Search for the cell housing the specified text and yield its [X, Y] center coordinate. 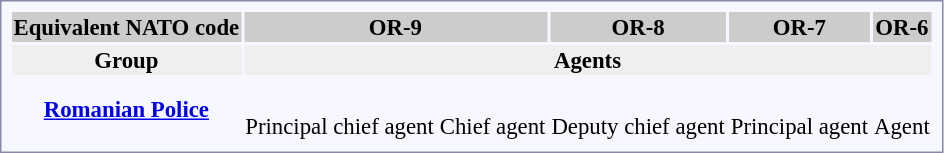
Principal agent [799, 112]
Deputy chief agent [638, 112]
Chief agent [492, 112]
Agents [588, 60]
OR-7 [799, 27]
Romanian Police [126, 110]
OR-6 [902, 27]
Agent [902, 112]
Equivalent NATO code [126, 27]
Principal chief agent [340, 112]
OR-8 [638, 27]
Group [126, 60]
OR-9 [396, 27]
